Identify which cell holds the provided text, then report its [x, y] central coordinate. 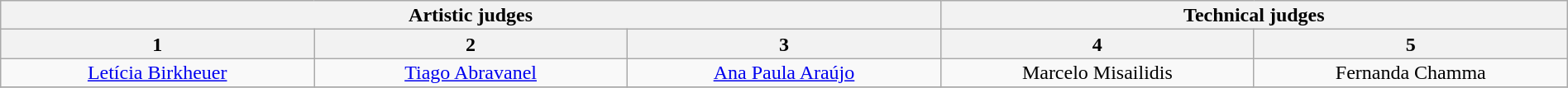
4 [1097, 44]
Letícia Birkheuer [157, 72]
3 [784, 44]
2 [471, 44]
1 [157, 44]
Tiago Abravanel [471, 72]
5 [1411, 44]
Marcelo Misailidis [1097, 72]
Fernanda Chamma [1411, 72]
Ana Paula Araújo [784, 72]
Technical judges [1254, 15]
Artistic judges [471, 15]
